Scan for the cell matching the given text and deliver its (X, Y) coordinate at center. 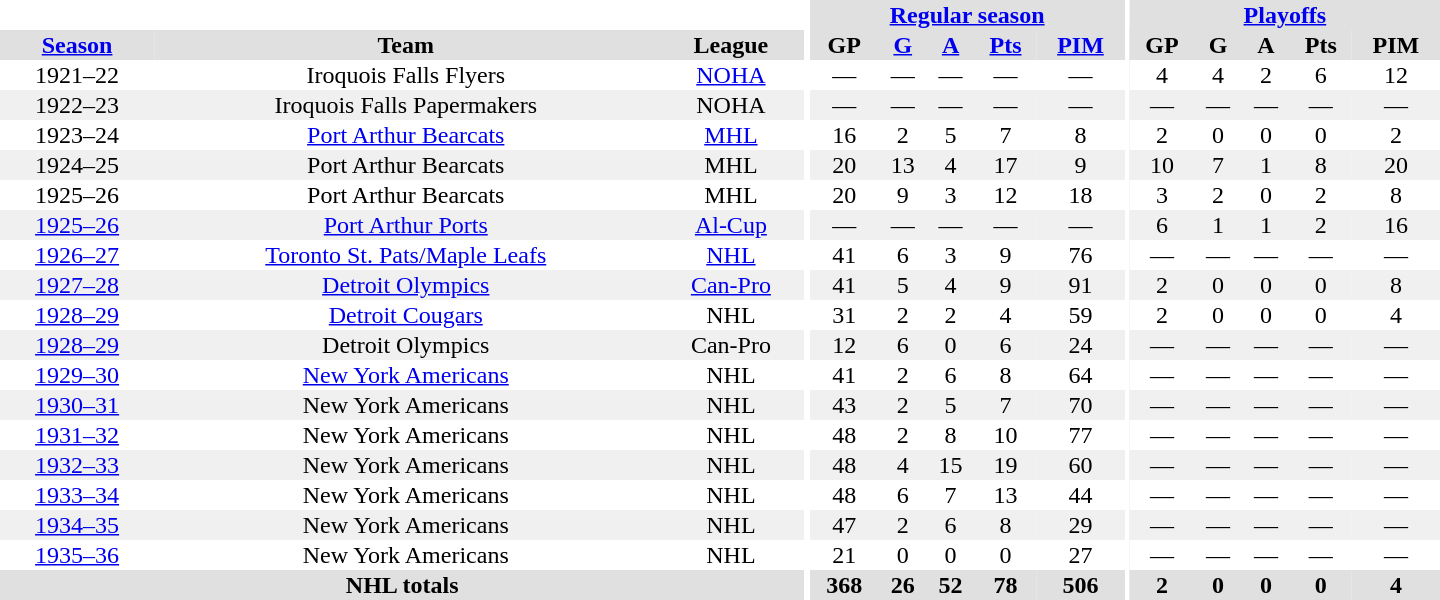
Season (77, 45)
78 (1005, 585)
League (730, 45)
NHL totals (402, 585)
21 (844, 555)
1927–28 (77, 285)
Iroquois Falls Papermakers (406, 105)
1923–24 (77, 135)
26 (903, 585)
24 (1080, 345)
1934–35 (77, 525)
1926–27 (77, 255)
29 (1080, 525)
1931–32 (77, 435)
Detroit Cougars (406, 315)
27 (1080, 555)
1924–25 (77, 165)
1929–30 (77, 375)
59 (1080, 315)
1921–22 (77, 75)
506 (1080, 585)
1930–31 (77, 405)
70 (1080, 405)
Port Arthur Ports (406, 225)
368 (844, 585)
64 (1080, 375)
Regular season (968, 15)
43 (844, 405)
1932–33 (77, 465)
19 (1005, 465)
76 (1080, 255)
15 (951, 465)
1933–34 (77, 495)
17 (1005, 165)
91 (1080, 285)
52 (951, 585)
Team (406, 45)
44 (1080, 495)
Al-Cup (730, 225)
31 (844, 315)
Playoffs (1285, 15)
77 (1080, 435)
18 (1080, 195)
1935–36 (77, 555)
Toronto St. Pats/Maple Leafs (406, 255)
Iroquois Falls Flyers (406, 75)
47 (844, 525)
1922–23 (77, 105)
60 (1080, 465)
